Provide the (x, y) coordinate of the cell's center where the given text is located.  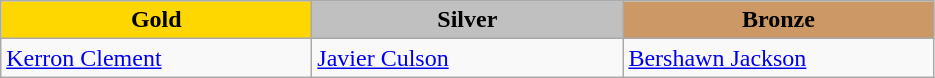
Bronze (778, 20)
Gold (156, 20)
Kerron Clement (156, 58)
Silver (468, 20)
Bershawn Jackson (778, 58)
Javier Culson (468, 58)
